Capture the cell that displays the provided text and extract its [X, Y] central coordinate. 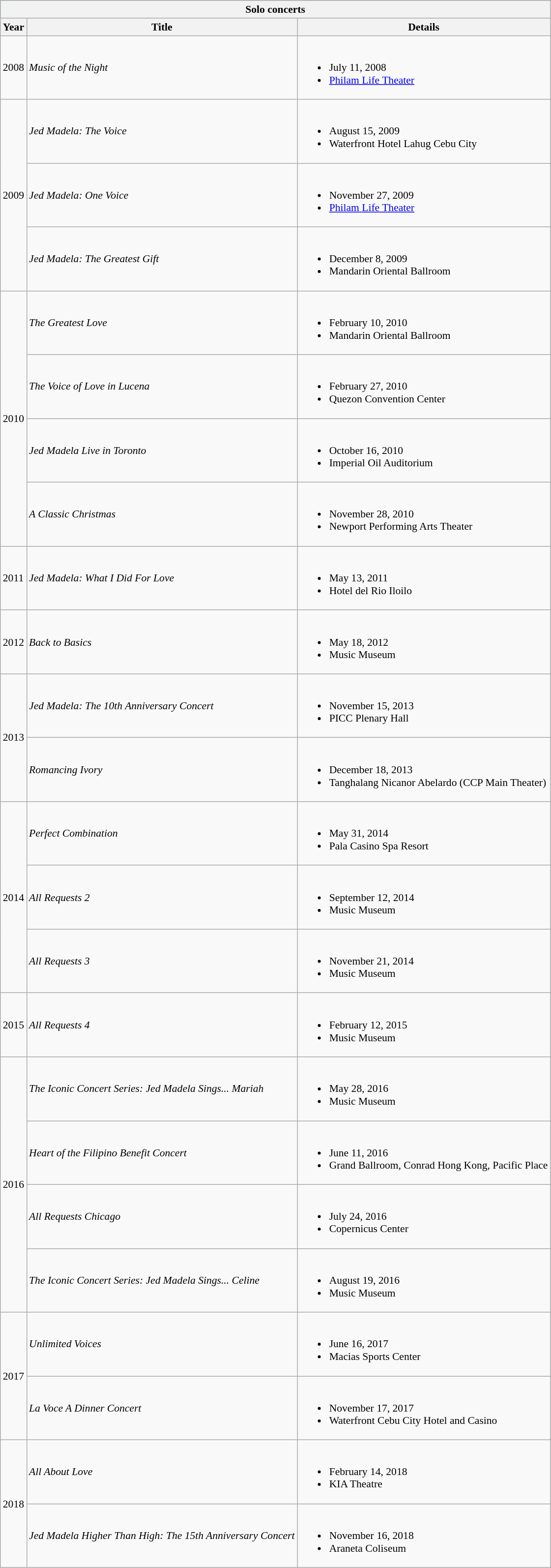
The Iconic Concert Series: Jed Madela Sings... Celine [162, 1281]
Jed Madela Live in Toronto [162, 451]
Jed Madela: The Voice [162, 131]
2014 [14, 897]
Year [14, 27]
2015 [14, 1025]
May 18, 2012Music Museum [424, 642]
2017 [14, 1376]
Jed Madela: One Voice [162, 195]
2018 [14, 1504]
February 10, 2010Mandarin Oriental Ballroom [424, 323]
Jed Madela: The Greatest Gift [162, 259]
November 27, 2009Philam Life Theater [424, 195]
The Iconic Concert Series: Jed Madela Sings... Mariah [162, 1089]
February 12, 2015Music Museum [424, 1025]
Jed Madela Higher Than High: The 15th Anniversary Concert [162, 1536]
Solo concerts [275, 9]
December 8, 2009Mandarin Oriental Ballroom [424, 259]
All Requests 3 [162, 962]
All Requests 2 [162, 898]
The Greatest Love [162, 323]
2013 [14, 738]
2009 [14, 195]
Details [424, 27]
Unlimited Voices [162, 1344]
February 14, 2018KIA Theatre [424, 1472]
August 19, 2016Music Museum [424, 1281]
May 13, 2011Hotel del Rio Iloilo [424, 578]
Music of the Night [162, 67]
November 15, 2013PICC Plenary Hall [424, 706]
December 18, 2013Tanghalang Nicanor Abelardo (CCP Main Theater) [424, 770]
June 11, 2016Grand Ballroom, Conrad Hong Kong, Pacific Place [424, 1153]
Heart of the Filipino Benefit Concert [162, 1153]
Title [162, 27]
May 31, 2014Pala Casino Spa Resort [424, 834]
A Classic Christmas [162, 514]
All About Love [162, 1472]
Back to Basics [162, 642]
2016 [14, 1184]
2012 [14, 642]
November 17, 2017Waterfront Cebu City Hotel and Casino [424, 1408]
Jed Madela: The 10th Anniversary Concert [162, 706]
Jed Madela: What I Did For Love [162, 578]
All Requests Chicago [162, 1217]
June 16, 2017Macias Sports Center [424, 1344]
Romancing Ivory [162, 770]
La Voce A Dinner Concert [162, 1408]
October 16, 2010Imperial Oil Auditorium [424, 451]
February 27, 2010Quezon Convention Center [424, 387]
November 28, 2010Newport Performing Arts Theater [424, 514]
November 21, 2014Music Museum [424, 962]
May 28, 2016Music Museum [424, 1089]
July 11, 2008Philam Life Theater [424, 67]
2011 [14, 578]
November 16, 2018Araneta Coliseum [424, 1536]
September 12, 2014Music Museum [424, 898]
Perfect Combination [162, 834]
The Voice of Love in Lucena [162, 387]
2008 [14, 67]
July 24, 2016Copernicus Center [424, 1217]
All Requests 4 [162, 1025]
2010 [14, 419]
August 15, 2009Waterfront Hotel Lahug Cebu City [424, 131]
